Identify which cell holds the provided text, then report its [x, y] central coordinate. 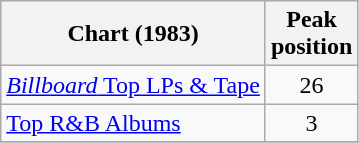
3 [311, 123]
Peakposition [311, 34]
Top R&B Albums [134, 123]
26 [311, 85]
Chart (1983) [134, 34]
Billboard Top LPs & Tape [134, 85]
